Return (X, Y) of the center of cell containing provided text 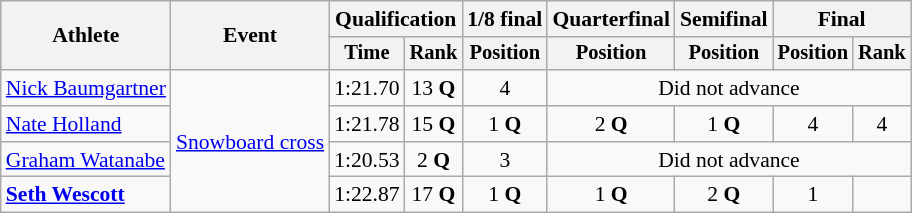
Snowboard cross (250, 141)
Nate Holland (86, 124)
Time (366, 54)
1 (813, 195)
17 Q (434, 195)
Final (842, 19)
Seth Wescott (86, 195)
Qualification (396, 19)
1:22.87 (366, 195)
1:21.70 (366, 88)
1:20.53 (366, 160)
Event (250, 36)
1:21.78 (366, 124)
15 Q (434, 124)
Semifinal (724, 19)
1/8 final (504, 19)
13 Q (434, 88)
Graham Watanabe (86, 160)
Nick Baumgartner (86, 88)
Quarterfinal (611, 19)
3 (504, 160)
Athlete (86, 36)
